Search for the cell housing the specified text and yield its [x, y] center coordinate. 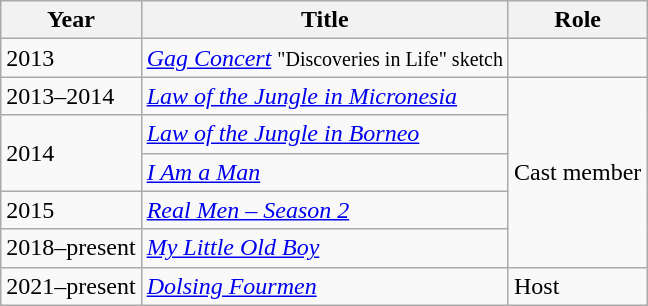
I Am a Man [324, 172]
My Little Old Boy [324, 248]
Title [324, 20]
Gag Concert "Discoveries in Life" sketch [324, 58]
Role [577, 20]
Real Men – Season 2 [324, 210]
Cast member [577, 172]
Law of the Jungle in Micronesia [324, 96]
Host [577, 286]
2021–present [71, 286]
Year [71, 20]
2013–2014 [71, 96]
2018–present [71, 248]
Dolsing Fourmen [324, 286]
2013 [71, 58]
2015 [71, 210]
2014 [71, 153]
Law of the Jungle in Borneo [324, 134]
